Extract the (x, y) coordinate from the center of the cell holding the provided text.  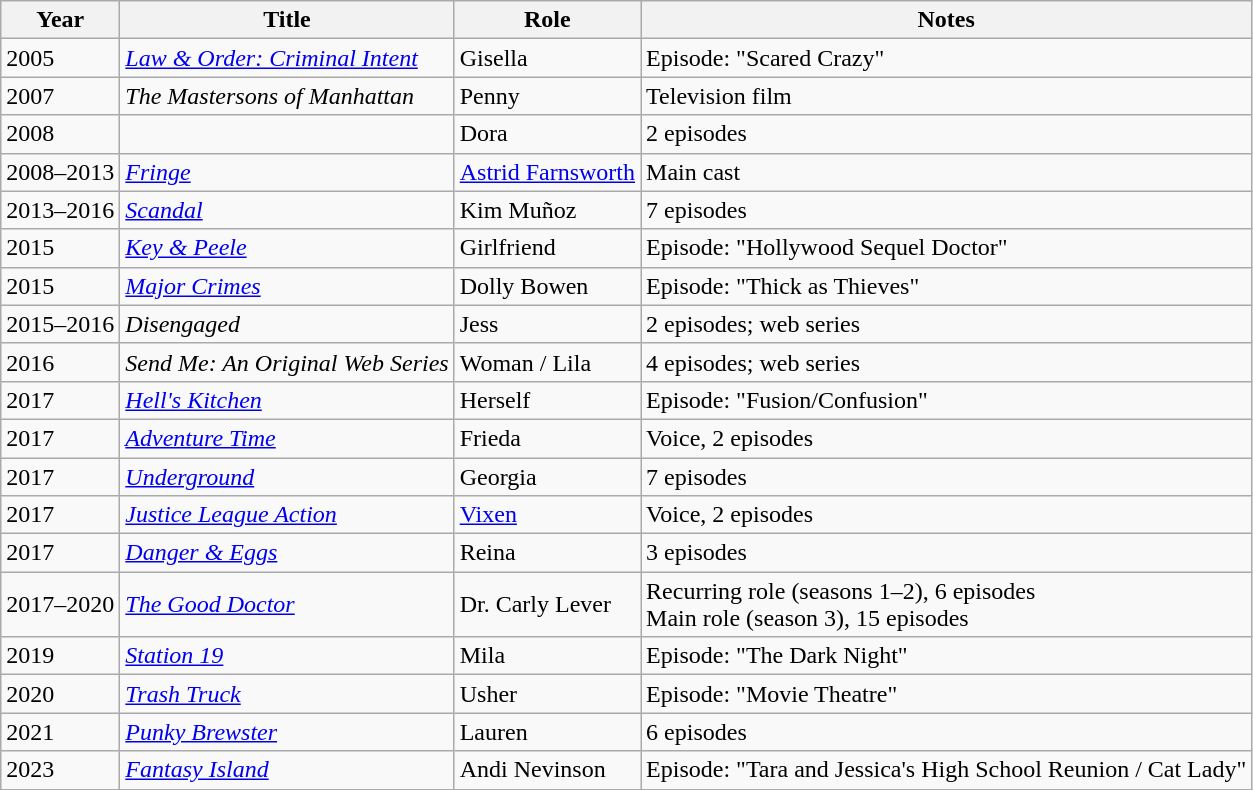
2020 (60, 694)
Fringe (287, 172)
Dr. Carly Lever (547, 604)
Episode: "Scared Crazy" (946, 58)
The Good Doctor (287, 604)
Woman / Lila (547, 362)
Mila (547, 656)
2008 (60, 134)
Title (287, 20)
Usher (547, 694)
Disengaged (287, 324)
2016 (60, 362)
2023 (60, 770)
4 episodes; web series (946, 362)
Law & Order: Criminal Intent (287, 58)
2017–2020 (60, 604)
2 episodes (946, 134)
Astrid Farnsworth (547, 172)
Jess (547, 324)
Television film (946, 96)
2008–2013 (60, 172)
2013–2016 (60, 210)
Episode: "Tara and Jessica's High School Reunion / Cat Lady" (946, 770)
Major Crimes (287, 286)
Adventure Time (287, 438)
Andi Nevinson (547, 770)
Notes (946, 20)
Danger & Eggs (287, 553)
Episode: "Hollywood Sequel Doctor" (946, 248)
Lauren (547, 732)
2005 (60, 58)
Herself (547, 400)
Episode: "Movie Theatre" (946, 694)
Dolly Bowen (547, 286)
Kim Muñoz (547, 210)
The Mastersons of Manhattan (287, 96)
Episode: "The Dark Night" (946, 656)
6 episodes (946, 732)
2021 (60, 732)
Episode: "Thick as Thieves" (946, 286)
Station 19 (287, 656)
Hell's Kitchen (287, 400)
Trash Truck (287, 694)
2019 (60, 656)
3 episodes (946, 553)
Year (60, 20)
Vixen (547, 515)
Punky Brewster (287, 732)
Girlfriend (547, 248)
Gisella (547, 58)
2007 (60, 96)
Fantasy Island (287, 770)
Send Me: An Original Web Series (287, 362)
Penny (547, 96)
Frieda (547, 438)
Role (547, 20)
2015–2016 (60, 324)
Justice League Action (287, 515)
Key & Peele (287, 248)
Dora (547, 134)
2 episodes; web series (946, 324)
Underground (287, 477)
Main cast (946, 172)
Georgia (547, 477)
Recurring role (seasons 1–2), 6 episodes Main role (season 3), 15 episodes (946, 604)
Scandal (287, 210)
Reina (547, 553)
Episode: "Fusion/Confusion" (946, 400)
